Identify which cell holds the provided text, then report its [X, Y] central coordinate. 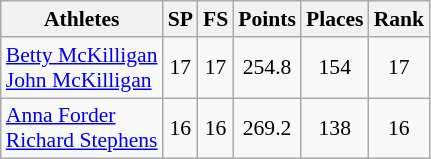
Betty McKilliganJohn McKilligan [82, 68]
FS [216, 19]
Points [267, 19]
269.2 [267, 128]
138 [335, 128]
Athletes [82, 19]
254.8 [267, 68]
154 [335, 68]
SP [180, 19]
Rank [400, 19]
Anna ForderRichard Stephens [82, 128]
Places [335, 19]
